Return [x, y] of the center of cell containing provided text 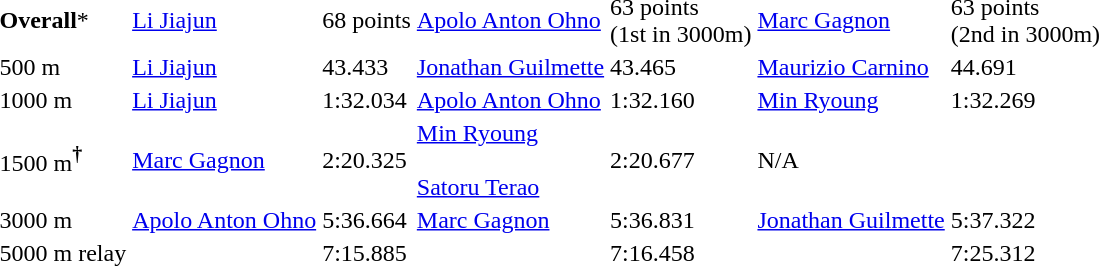
Maurizio Carnino [851, 67]
43.465 [681, 67]
43.433 [367, 67]
2:20.325 [367, 160]
2:20.677 [681, 160]
1:32.034 [367, 100]
Min Ryoung Satoru Terao [510, 160]
1:32.160 [681, 100]
Min Ryoung [851, 100]
5:36.664 [367, 220]
5:36.831 [681, 220]
